Pinpoint the cell where the given text exists, returning its [x, y] midpoint coordinate. 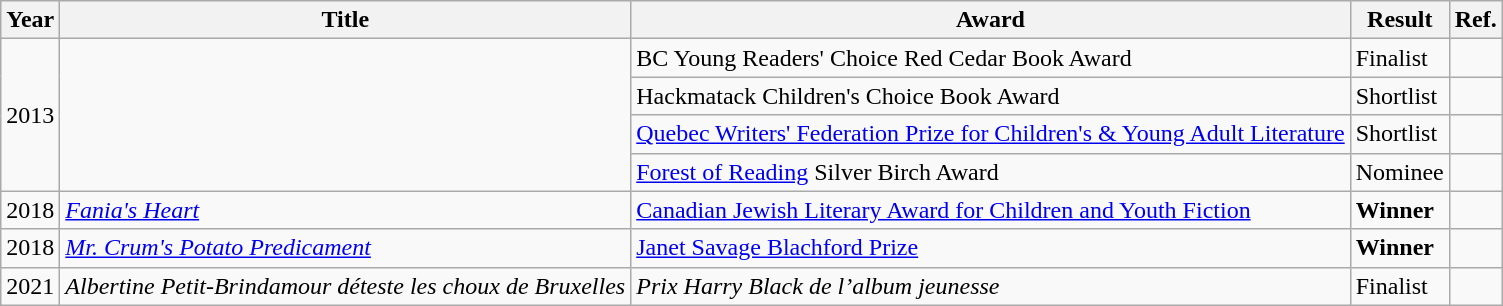
Prix Harry Black de l’album jeunesse [990, 286]
Mr. Crum's Potato Predicament [346, 248]
Canadian Jewish Literary Award for Children and Youth Fiction [990, 210]
Year [30, 20]
Nominee [1400, 172]
Forest of Reading Silver Birch Award [990, 172]
Fania's Heart [346, 210]
Award [990, 20]
Janet Savage Blachford Prize [990, 248]
Ref. [1476, 20]
BC Young Readers' Choice Red Cedar Book Award [990, 58]
Title [346, 20]
Hackmatack Children's Choice Book Award [990, 96]
Quebec Writers' Federation Prize for Children's & Young Adult Literature [990, 134]
2013 [30, 115]
Albertine Petit-Brindamour déteste les choux de Bruxelles [346, 286]
2021 [30, 286]
Result [1400, 20]
